Identify which cell holds the provided text, then report its [X, Y] central coordinate. 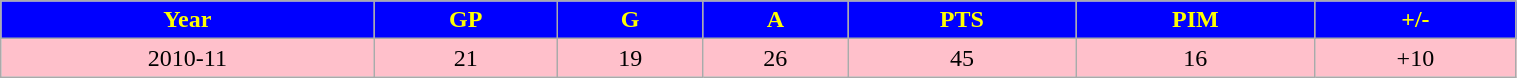
Year [188, 20]
16 [1196, 58]
PTS [962, 20]
19 [630, 58]
+10 [1416, 58]
26 [776, 58]
A [776, 20]
45 [962, 58]
21 [466, 58]
+/- [1416, 20]
PIM [1196, 20]
2010-11 [188, 58]
G [630, 20]
GP [466, 20]
